Search for the cell housing the specified text and yield its [x, y] center coordinate. 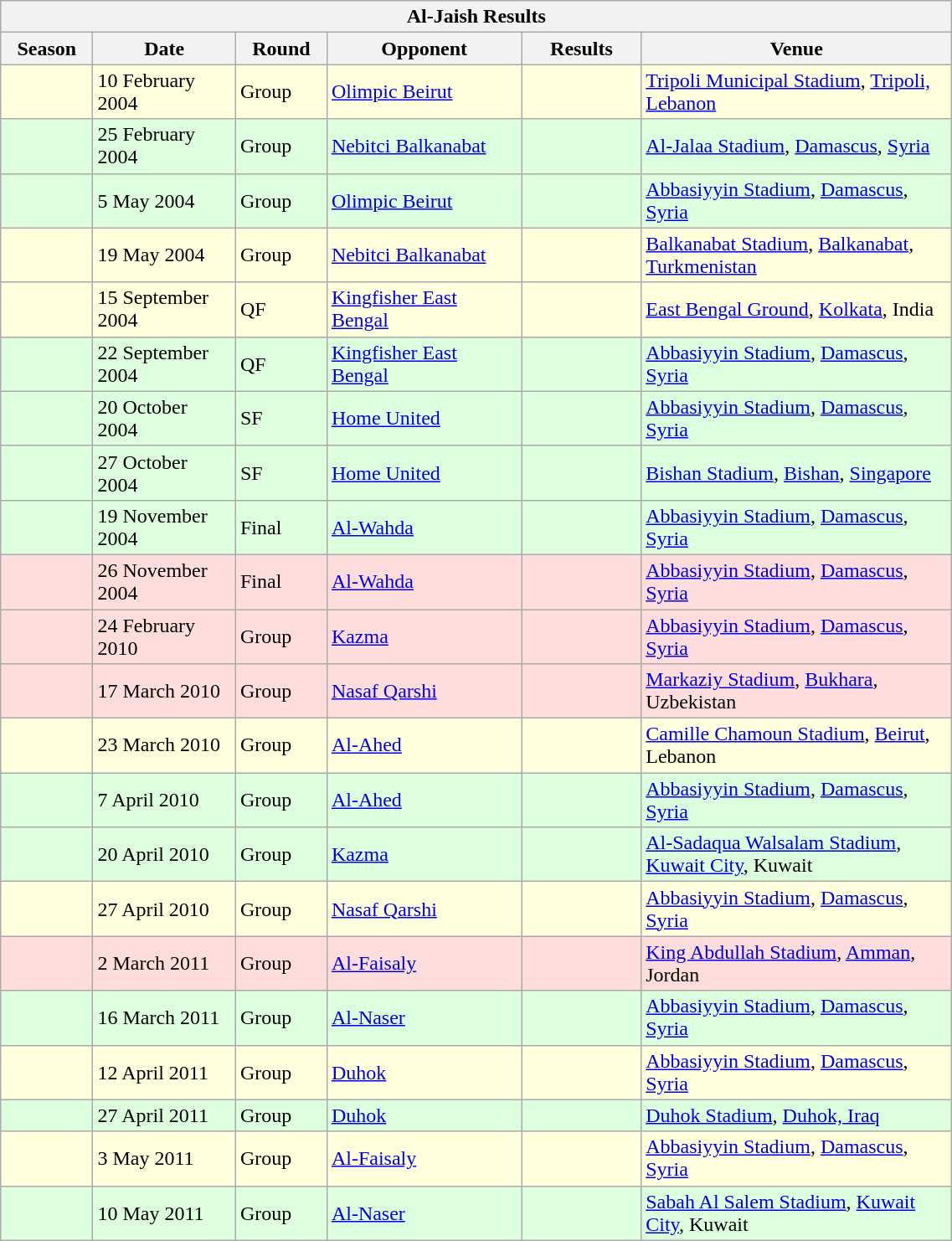
20 April 2010 [164, 854]
7 April 2010 [164, 801]
Sabah Al Salem Stadium, Kuwait City, Kuwait [797, 1213]
Al-Jalaa Stadium, Damascus, Syria [797, 146]
27 April 2011 [164, 1115]
5 May 2004 [164, 201]
12 April 2011 [164, 1072]
Tripoli Municipal Stadium, Tripoli, Lebanon [797, 92]
25 February 2004 [164, 146]
Round [281, 49]
24 February 2010 [164, 636]
19 November 2004 [164, 528]
Venue [797, 49]
Bishan Stadium, Bishan, Singapore [797, 472]
27 October 2004 [164, 472]
23 March 2010 [164, 745]
17 March 2010 [164, 692]
Opponent [424, 49]
2 March 2011 [164, 963]
26 November 2004 [164, 581]
King Abdullah Stadium, Amman, Jordan [797, 963]
3 May 2011 [164, 1159]
15 September 2004 [164, 310]
20 October 2004 [164, 419]
Balkanabat Stadium, Balkanabat, Turkmenistan [797, 255]
Al-Jaish Results [476, 17]
22 September 2004 [164, 363]
Camille Chamoun Stadium, Beirut, Lebanon [797, 745]
Al-Sadaqua Walsalam Stadium, Kuwait City, Kuwait [797, 854]
10 May 2011 [164, 1213]
16 March 2011 [164, 1018]
Markaziy Stadium, Bukhara, Uzbekistan [797, 692]
10 February 2004 [164, 92]
Duhok Stadium, Duhok, Iraq [797, 1115]
27 April 2010 [164, 909]
Results [581, 49]
Date [164, 49]
19 May 2004 [164, 255]
East Bengal Ground, Kolkata, India [797, 310]
Season [47, 49]
